Capture the cell that displays the provided text and extract its (X, Y) central coordinate. 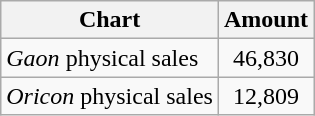
Oricon physical sales (110, 96)
Amount (266, 20)
12,809 (266, 96)
Gaon physical sales (110, 58)
Chart (110, 20)
46,830 (266, 58)
